Output the (X, Y) coordinate of the center of the cell containing the given text.  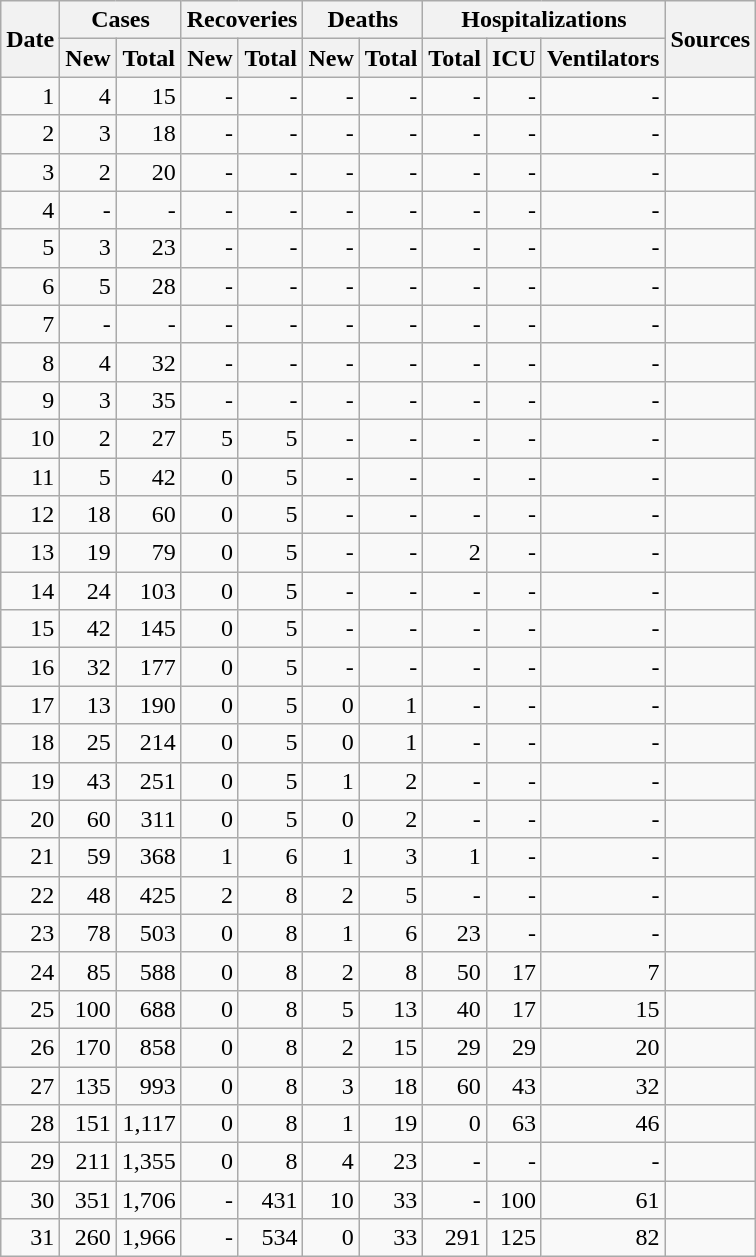
59 (88, 857)
Sources (710, 39)
177 (148, 667)
63 (514, 1124)
40 (455, 1009)
1,355 (148, 1162)
22 (30, 895)
251 (148, 781)
78 (88, 933)
145 (148, 629)
135 (88, 1085)
Recoveries (242, 20)
Hospitalizations (544, 20)
993 (148, 1085)
48 (88, 895)
82 (603, 1238)
79 (148, 553)
425 (148, 895)
30 (30, 1200)
1,117 (148, 1124)
16 (30, 667)
46 (603, 1124)
12 (30, 515)
26 (30, 1047)
11 (30, 477)
ICU (514, 58)
Date (30, 39)
35 (148, 400)
311 (148, 819)
61 (603, 1200)
1,966 (148, 1238)
151 (88, 1124)
368 (148, 857)
14 (30, 591)
588 (148, 971)
260 (88, 1238)
214 (148, 743)
534 (270, 1238)
1,706 (148, 1200)
31 (30, 1238)
170 (88, 1047)
688 (148, 1009)
Cases (120, 20)
85 (88, 971)
858 (148, 1047)
50 (455, 971)
125 (514, 1238)
21 (30, 857)
190 (148, 705)
103 (148, 591)
9 (30, 400)
503 (148, 933)
Deaths (363, 20)
351 (88, 1200)
431 (270, 1200)
Ventilators (603, 58)
291 (455, 1238)
211 (88, 1162)
